Return [X, Y] of the center of cell containing provided text 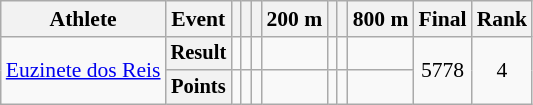
Event [199, 19]
Athlete [84, 19]
5778 [442, 70]
Rank [502, 19]
200 m [294, 19]
800 m [381, 19]
Final [442, 19]
Points [199, 87]
Euzinete dos Reis [84, 70]
4 [502, 70]
Result [199, 54]
